Detect which cell encompasses the target text, then output its (x, y) center coordinate. 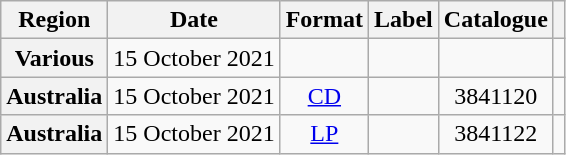
Date (194, 20)
CD (324, 96)
Various (54, 58)
Region (54, 20)
LP (324, 134)
Catalogue (496, 20)
3841122 (496, 134)
3841120 (496, 96)
Label (404, 20)
Format (324, 20)
